From the cell containing the given text, extract its center point as [X, Y] coordinate. 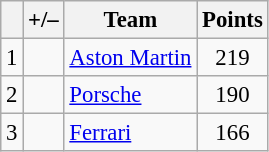
Porsche [130, 95]
2 [12, 95]
Ferrari [130, 133]
190 [232, 95]
Aston Martin [130, 58]
Team [130, 20]
+/– [44, 20]
1 [12, 58]
Points [232, 20]
3 [12, 133]
219 [232, 58]
166 [232, 133]
